Identify which cell holds the provided text, then report its (X, Y) central coordinate. 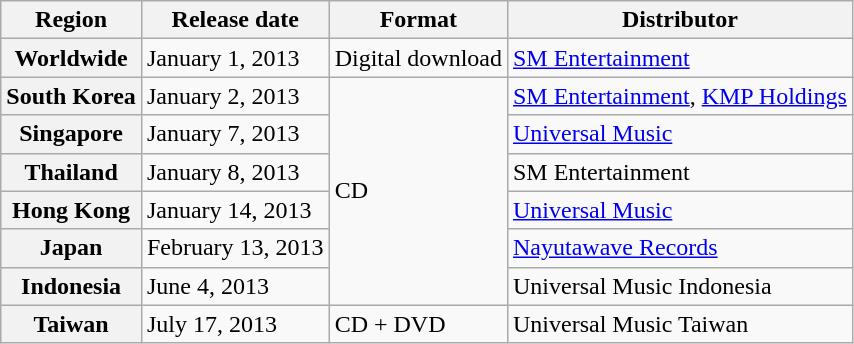
Universal Music Indonesia (680, 286)
July 17, 2013 (235, 324)
Nayutawave Records (680, 248)
Digital download (418, 58)
Thailand (72, 172)
June 4, 2013 (235, 286)
Hong Kong (72, 210)
CD (418, 191)
Distributor (680, 20)
February 13, 2013 (235, 248)
Singapore (72, 134)
Taiwan (72, 324)
Region (72, 20)
Indonesia (72, 286)
South Korea (72, 96)
Universal Music Taiwan (680, 324)
January 8, 2013 (235, 172)
Format (418, 20)
January 7, 2013 (235, 134)
January 1, 2013 (235, 58)
CD + DVD (418, 324)
January 2, 2013 (235, 96)
Release date (235, 20)
Japan (72, 248)
SM Entertainment, KMP Holdings (680, 96)
January 14, 2013 (235, 210)
Worldwide (72, 58)
